Output the (X, Y) coordinate of the center of the cell containing the given text.  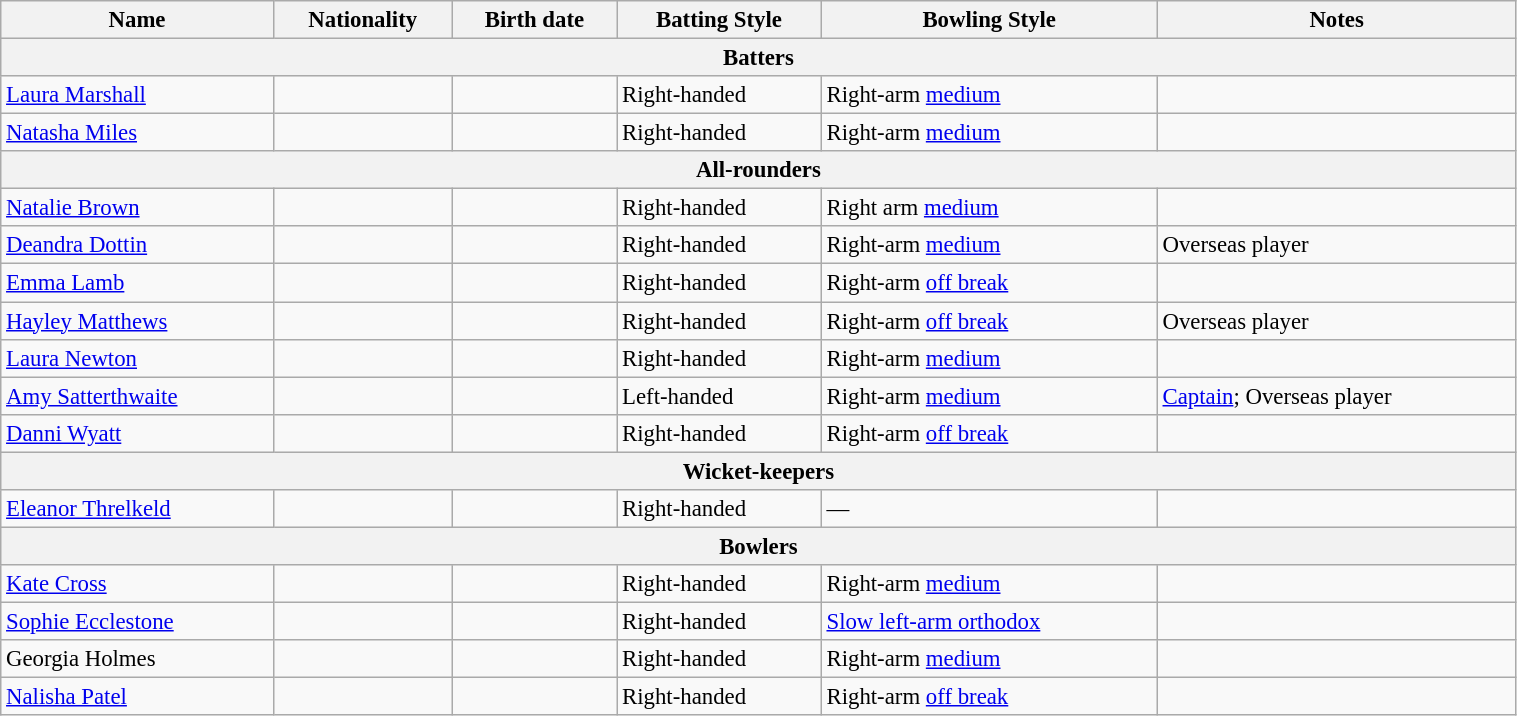
Amy Satterthwaite (138, 396)
Georgia Holmes (138, 659)
Birth date (534, 20)
Danni Wyatt (138, 433)
Emma Lamb (138, 283)
Laura Newton (138, 358)
Batting Style (719, 20)
All-rounders (758, 170)
Natalie Brown (138, 208)
Slow left-arm orthodox (989, 621)
Notes (1336, 20)
Hayley Matthews (138, 321)
Captain; Overseas player (1336, 396)
Laura Marshall (138, 95)
Sophie Ecclestone (138, 621)
Deandra Dottin (138, 245)
Eleanor Threlkeld (138, 509)
Wicket-keepers (758, 471)
Bowlers (758, 546)
Nationality (362, 20)
Nalisha Patel (138, 697)
Bowling Style (989, 20)
Kate Cross (138, 584)
Left-handed (719, 396)
Batters (758, 58)
Natasha Miles (138, 133)
— (989, 509)
Name (138, 20)
Right arm medium (989, 208)
